Provide the [X, Y] coordinate of the cell's center where the given text is located.  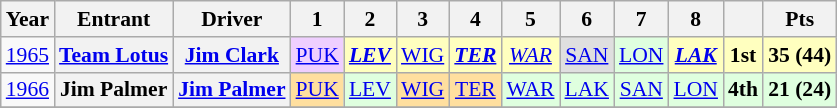
7 [641, 19]
8 [696, 19]
1965 [28, 55]
4th [743, 90]
35 (44) [800, 55]
Entrant [114, 19]
1 [318, 19]
Team Lotus [114, 55]
1st [743, 55]
5 [530, 19]
Driver [232, 19]
Year [28, 19]
1966 [28, 90]
2 [370, 19]
Jim Clark [232, 55]
21 (24) [800, 90]
3 [422, 19]
6 [587, 19]
Pts [800, 19]
4 [475, 19]
